Search for the cell housing the specified text and yield its [x, y] center coordinate. 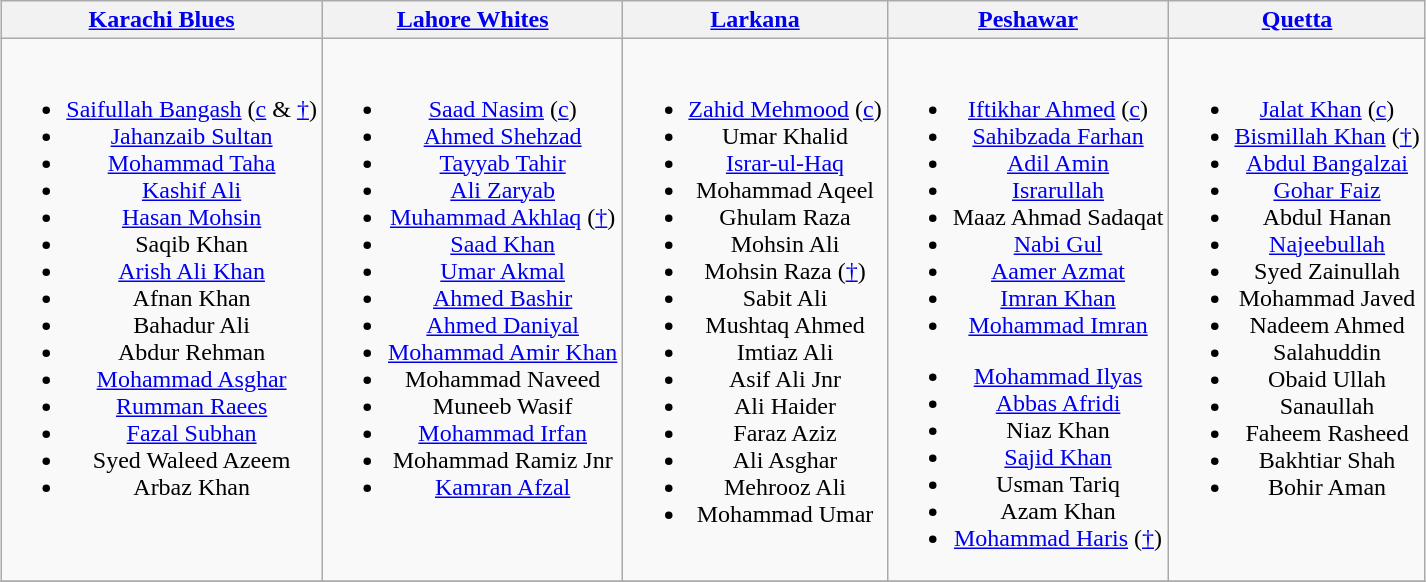
Larkana [755, 20]
Lahore Whites [472, 20]
Quetta [1297, 20]
Karachi Blues [162, 20]
Peshawar [1028, 20]
